Extract the [X, Y] coordinate from the center of the cell holding the provided text.  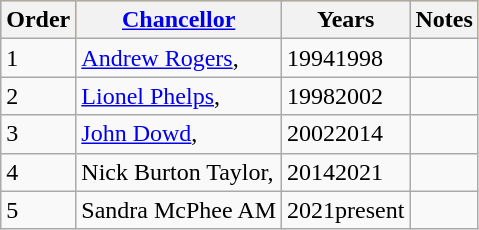
20022014 [346, 134]
Chancellor [179, 20]
Sandra McPhee AM [179, 210]
Andrew Rogers, [179, 58]
Order [38, 20]
20142021 [346, 172]
Notes [444, 20]
2021present [346, 210]
Lionel Phelps, [179, 96]
Nick Burton Taylor, [179, 172]
4 [38, 172]
John Dowd, [179, 134]
2 [38, 96]
19941998 [346, 58]
1 [38, 58]
Years [346, 20]
19982002 [346, 96]
3 [38, 134]
5 [38, 210]
